Determine the [x, y] coordinate at the center of the cell enclosing the given text.  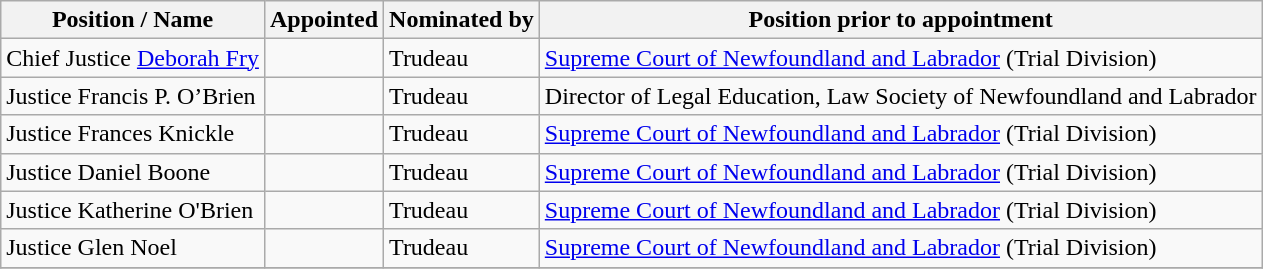
Justice Francis P. O’Brien [133, 96]
Position / Name [133, 20]
Nominated by [462, 20]
Appointed [324, 20]
Justice Frances Knickle [133, 134]
Justice Katherine O'Brien [133, 210]
Position prior to appointment [900, 20]
Chief Justice Deborah Fry [133, 58]
Director of Legal Education, Law Society of Newfoundland and Labrador [900, 96]
Justice Daniel Boone [133, 172]
Justice Glen Noel [133, 248]
